Detect which cell encompasses the target text, then output its [X, Y] center coordinate. 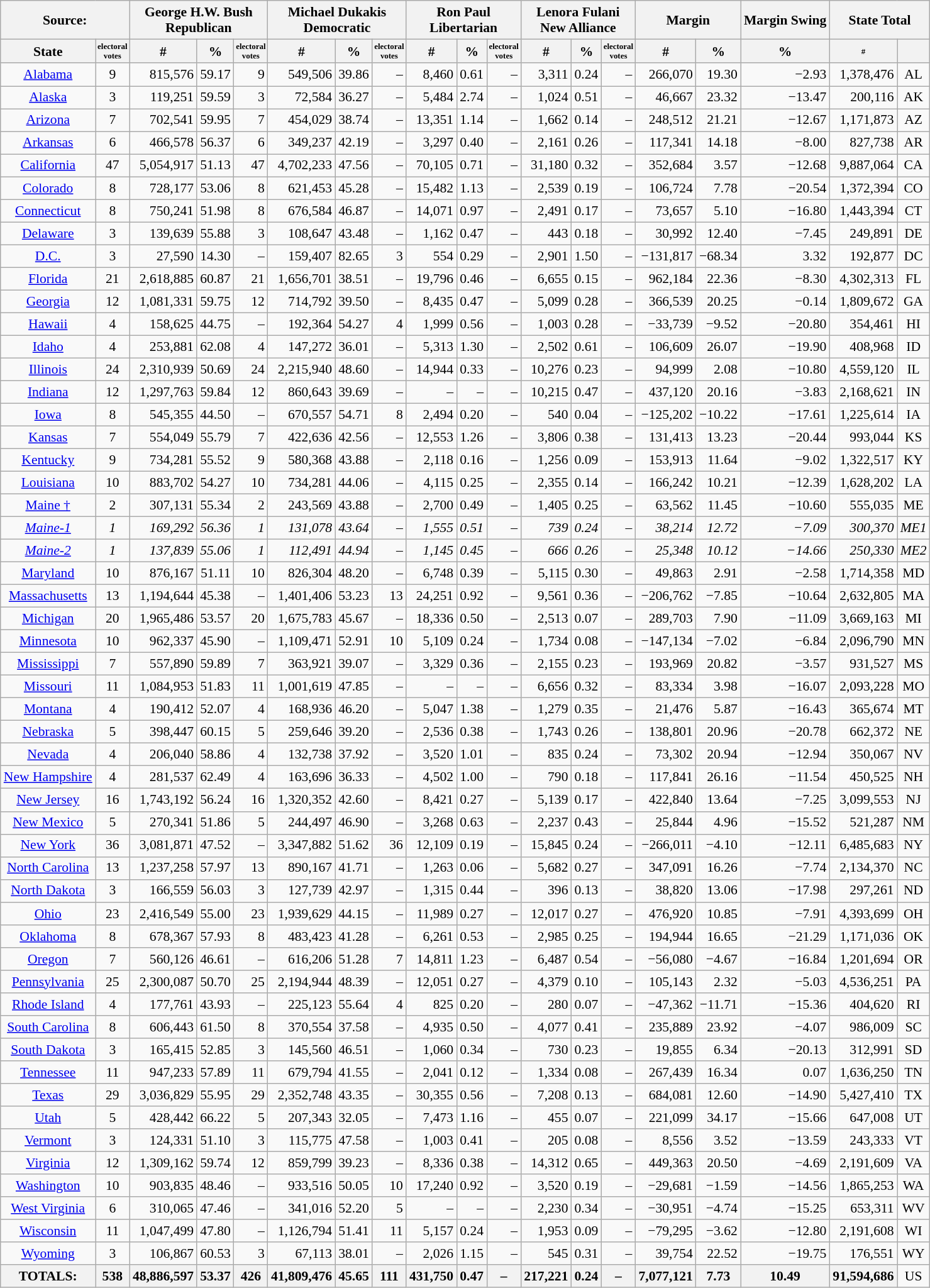
Texas [48, 1095]
1,237,258 [163, 868]
3,297 [431, 143]
933,516 [302, 1185]
−131,817 [665, 256]
41,809,476 [302, 1276]
20.96 [718, 732]
VA [914, 1163]
235,889 [665, 1027]
248,512 [665, 120]
−0.14 [785, 301]
39.86 [353, 75]
55.79 [215, 438]
−12.39 [785, 483]
MD [914, 574]
396 [546, 891]
169,292 [163, 528]
0.71 [472, 165]
Tennessee [48, 1072]
2.32 [718, 982]
73,302 [665, 755]
−15.52 [785, 823]
AZ [914, 120]
4,379 [546, 982]
51.11 [215, 574]
455 [546, 1118]
2,355 [546, 483]
422,840 [665, 800]
1,555 [431, 528]
14,811 [431, 959]
2,502 [546, 347]
739 [546, 528]
962,337 [163, 641]
6,656 [546, 687]
347,091 [665, 868]
365,674 [863, 709]
1,636,250 [863, 1072]
47.56 [353, 165]
1,965,486 [163, 619]
WV [914, 1208]
ME [914, 506]
2,194,944 [302, 982]
0.30 [587, 574]
−7.25 [785, 800]
RI [914, 1004]
36.27 [353, 97]
11.64 [718, 460]
US [914, 1276]
1,953 [546, 1231]
684,081 [665, 1095]
1.30 [472, 347]
1,109,471 [302, 641]
5,115 [546, 574]
2,416,549 [163, 914]
370,554 [302, 1027]
106,609 [665, 347]
2,539 [546, 188]
145,560 [302, 1050]
Delaware [48, 233]
44.94 [353, 551]
−3.83 [785, 392]
1.38 [472, 709]
−14.56 [785, 1185]
51.98 [215, 211]
106,724 [665, 188]
8,435 [431, 301]
George H.W. BushRepublican [199, 20]
Maine-1 [48, 528]
Massachusetts [48, 596]
DE [914, 233]
−30,951 [665, 1208]
225,123 [302, 1004]
IN [914, 392]
300,370 [863, 528]
1,315 [431, 891]
52.20 [353, 1208]
431,750 [431, 1276]
0.65 [587, 1163]
55.34 [215, 506]
193,969 [665, 664]
NC [914, 868]
14,071 [431, 211]
50.05 [353, 1185]
4,393,699 [863, 914]
−16.43 [785, 709]
679,794 [302, 1072]
48.46 [215, 1185]
0.43 [587, 823]
1,309,162 [163, 1163]
KY [914, 460]
56.36 [215, 528]
60.53 [215, 1253]
12,017 [546, 914]
2,093,228 [863, 687]
10.49 [785, 1276]
ME2 [914, 551]
Michigan [48, 619]
0.16 [472, 460]
826,304 [302, 574]
26.07 [718, 347]
−19.90 [785, 347]
54.71 [353, 415]
670,557 [302, 415]
Washington [48, 1185]
16.34 [718, 1072]
−2.93 [785, 75]
56.37 [215, 143]
Virginia [48, 1163]
4,702,233 [302, 165]
13,351 [431, 120]
TN [914, 1072]
West Virginia [48, 1208]
249,891 [863, 233]
−7.45 [785, 233]
1,024 [546, 97]
117,341 [665, 143]
51.83 [215, 687]
−14.90 [785, 1095]
47.85 [353, 687]
12,051 [431, 982]
30,355 [431, 1095]
45.28 [353, 188]
59.74 [215, 1163]
39.20 [353, 732]
−21.29 [785, 936]
2,230 [546, 1208]
−33,739 [665, 324]
KS [914, 438]
21.21 [718, 120]
SD [914, 1050]
New Jersey [48, 800]
−16.84 [785, 959]
1,126,794 [302, 1231]
450,525 [863, 777]
2,191,608 [863, 1231]
3.52 [718, 1140]
131,078 [302, 528]
6,487 [546, 959]
55.06 [215, 551]
51.13 [215, 165]
310,065 [163, 1208]
−4.67 [718, 959]
VT [914, 1140]
3,099,553 [863, 800]
−47,362 [665, 1004]
221,099 [665, 1118]
OK [914, 936]
Indiana [48, 392]
5,099 [546, 301]
4,115 [431, 483]
112,491 [302, 551]
363,921 [302, 664]
876,167 [163, 574]
IL [914, 369]
205 [546, 1140]
Oregon [48, 959]
422,636 [302, 438]
45.67 [353, 619]
243,569 [302, 506]
253,881 [163, 347]
5,054,917 [163, 165]
7,077,121 [665, 1276]
43.64 [353, 528]
3.57 [718, 165]
1,401,406 [302, 596]
9,561 [546, 596]
CA [914, 165]
2,041 [431, 1072]
3.32 [785, 256]
5,682 [546, 868]
−9.52 [718, 324]
Maine † [48, 506]
46,667 [665, 97]
166,242 [665, 483]
46.87 [353, 211]
−29,681 [665, 1185]
51.62 [353, 845]
39.07 [353, 664]
14,944 [431, 369]
5,484 [431, 97]
4,935 [431, 1027]
4,077 [546, 1027]
2,536 [431, 732]
1,734 [546, 641]
111 [389, 1276]
555,035 [863, 506]
WY [914, 1253]
−10.22 [718, 415]
Minnesota [48, 641]
39.50 [353, 301]
CT [914, 211]
0.46 [472, 279]
5,047 [431, 709]
TOTALS: [48, 1276]
1,809,672 [863, 301]
72,584 [302, 97]
47.80 [215, 1231]
62.49 [215, 777]
1,939,629 [302, 914]
560,126 [163, 959]
−20.80 [785, 324]
MI [914, 619]
AK [914, 97]
−266,011 [665, 845]
5,313 [431, 347]
5.10 [718, 211]
−7.02 [718, 641]
−7.85 [718, 596]
−147,134 [665, 641]
50.70 [215, 982]
Kentucky [48, 460]
42.60 [353, 800]
2,618,885 [163, 279]
−16.80 [785, 211]
14.30 [215, 256]
986,009 [863, 1027]
1,714,358 [863, 574]
466,578 [163, 143]
0.97 [472, 211]
1,865,253 [863, 1185]
115,775 [302, 1140]
0.10 [587, 982]
106,867 [163, 1253]
206,040 [163, 755]
0.31 [587, 1253]
DC [914, 256]
352,684 [665, 165]
194,944 [665, 936]
New Mexico [48, 823]
404,620 [863, 1004]
0.04 [587, 415]
45.65 [353, 1276]
60.15 [215, 732]
LA [914, 483]
266,070 [665, 75]
1,171,036 [863, 936]
38.01 [353, 1253]
CO [914, 188]
2,494 [431, 415]
82.65 [353, 256]
11,989 [431, 914]
860,643 [302, 392]
Mississippi [48, 664]
Alaska [48, 97]
483,423 [302, 936]
53.37 [215, 1276]
91,594,686 [863, 1276]
815,576 [163, 75]
20.25 [718, 301]
55.95 [215, 1095]
1,405 [546, 506]
2,118 [431, 460]
−11.71 [718, 1004]
540 [546, 415]
137,839 [163, 551]
192,364 [302, 324]
1,081,331 [163, 301]
2,491 [546, 211]
Source: [65, 20]
Margin [688, 20]
53.23 [353, 596]
1,263 [431, 868]
2,026 [431, 1253]
NE [914, 732]
1.50 [587, 256]
2.91 [718, 574]
728,177 [163, 188]
790 [546, 777]
25,348 [665, 551]
2,237 [546, 823]
55.88 [215, 233]
46.51 [353, 1050]
59.84 [215, 392]
−13.47 [785, 97]
0.63 [472, 823]
165,415 [163, 1050]
341,016 [302, 1208]
52.07 [215, 709]
Nevada [48, 755]
−125,202 [665, 415]
−206,762 [665, 596]
Margin Swing [785, 20]
890,167 [302, 868]
−19.75 [785, 1253]
−7.09 [785, 528]
207,343 [302, 1118]
Hawaii [48, 324]
366,539 [665, 301]
Arizona [48, 120]
24,251 [431, 596]
53.57 [215, 619]
3.98 [718, 687]
554 [431, 256]
63,562 [665, 506]
0.12 [472, 1072]
OH [914, 914]
428,442 [163, 1118]
59.59 [215, 97]
190,412 [163, 709]
662,372 [863, 732]
−12.68 [785, 165]
59.75 [215, 301]
2,161 [546, 143]
−8.00 [785, 143]
297,261 [863, 891]
9,887,064 [863, 165]
39.23 [353, 1163]
835 [546, 755]
10.85 [718, 914]
1,297,763 [163, 392]
North Dakota [48, 891]
177,761 [163, 1004]
23.92 [718, 1027]
−8.30 [785, 279]
993,044 [863, 438]
163,696 [302, 777]
5,157 [431, 1231]
1.26 [472, 438]
10,276 [546, 369]
Utah [48, 1118]
1,256 [546, 460]
ID [914, 347]
426 [251, 1276]
676,584 [302, 211]
1,443,394 [863, 211]
Arkansas [48, 143]
702,541 [163, 120]
NV [914, 755]
714,792 [302, 301]
State Total [879, 20]
ND [914, 891]
606,443 [163, 1027]
1,743 [546, 732]
166,559 [163, 891]
NY [914, 845]
South Carolina [48, 1027]
44.15 [353, 914]
41.71 [353, 868]
−20.78 [785, 732]
1,378,476 [863, 75]
1,675,783 [302, 619]
7.73 [718, 1276]
38,214 [665, 528]
94,999 [665, 369]
20.16 [718, 392]
−7.74 [785, 868]
5,139 [546, 800]
17,240 [431, 1185]
11.45 [718, 506]
43.35 [353, 1095]
1,322,517 [863, 460]
2.74 [472, 97]
Connecticut [48, 211]
MA [914, 596]
−56,080 [665, 959]
Wisconsin [48, 1231]
10.12 [718, 551]
2,215,940 [302, 369]
−3.62 [718, 1231]
−20.13 [785, 1050]
176,551 [863, 1253]
4,302,313 [863, 279]
Oklahoma [48, 936]
57.89 [215, 1072]
131,413 [665, 438]
20.82 [718, 664]
−6.84 [785, 641]
280 [546, 1004]
200,116 [863, 97]
2,168,621 [863, 392]
38,820 [665, 891]
1,171,873 [863, 120]
47.52 [215, 845]
16.65 [718, 936]
73,657 [665, 211]
1.16 [472, 1118]
44.75 [215, 324]
37.58 [353, 1027]
1,145 [431, 551]
0.29 [472, 256]
42.97 [353, 891]
7.78 [718, 188]
259,646 [302, 732]
289,703 [665, 619]
59.95 [215, 120]
1,628,202 [863, 483]
12.60 [718, 1095]
Montana [48, 709]
443 [546, 233]
20.94 [718, 755]
60.87 [215, 279]
883,702 [163, 483]
139,639 [163, 233]
UT [914, 1118]
42.56 [353, 438]
7,473 [431, 1118]
−12.11 [785, 845]
5.87 [718, 709]
2,513 [546, 619]
ME1 [914, 528]
12.40 [718, 233]
41.55 [353, 1072]
521,287 [863, 823]
1,320,352 [302, 800]
Wyoming [48, 1253]
6,655 [546, 279]
7.90 [718, 619]
Pennsylvania [48, 982]
48.60 [353, 369]
HI [914, 324]
South Dakota [48, 1050]
38.74 [353, 120]
36.01 [353, 347]
557,890 [163, 664]
4,559,120 [863, 369]
Nebraska [48, 732]
26.16 [718, 777]
Michael DukakisDemocratic [337, 20]
3,347,882 [302, 845]
2,134,370 [863, 868]
Vermont [48, 1140]
Ohio [48, 914]
267,439 [665, 1072]
58.86 [215, 755]
AR [914, 143]
TX [914, 1095]
Colorado [48, 188]
−2.58 [785, 574]
0.15 [587, 279]
20.50 [718, 1163]
437,120 [665, 392]
8,556 [665, 1140]
New York [48, 845]
825 [431, 1004]
51.28 [353, 959]
21,476 [665, 709]
2,901 [546, 256]
653,311 [863, 1208]
51.41 [353, 1231]
147,272 [302, 347]
−3.57 [785, 664]
244,497 [302, 823]
350,067 [863, 755]
−14.66 [785, 551]
408,968 [863, 347]
1,194,644 [163, 596]
51.86 [215, 823]
31,180 [546, 165]
39,754 [665, 1253]
38.51 [353, 279]
250,330 [863, 551]
10,215 [546, 392]
Iowa [48, 415]
NM [914, 823]
1,060 [431, 1050]
Kansas [48, 438]
NJ [914, 800]
1.13 [472, 188]
Florida [48, 279]
449,363 [665, 1163]
67,113 [302, 1253]
47.46 [215, 1208]
1,201,694 [863, 959]
307,131 [163, 506]
454,029 [302, 120]
−12.94 [785, 755]
22.36 [718, 279]
3,036,829 [163, 1095]
MO [914, 687]
2.08 [718, 369]
2,632,805 [863, 596]
1,334 [546, 1072]
5,427,410 [863, 1095]
44.50 [215, 415]
−10.60 [785, 506]
0.49 [472, 506]
−13.59 [785, 1140]
27,590 [163, 256]
8,460 [431, 75]
MT [914, 709]
California [48, 165]
243,333 [863, 1140]
Ron PaulLibertarian [463, 20]
6.34 [718, 1050]
19,796 [431, 279]
66.22 [215, 1118]
1,001,619 [302, 687]
45.38 [215, 596]
25,844 [665, 823]
−11.09 [785, 619]
16.26 [718, 868]
−9.02 [785, 460]
19,855 [665, 1050]
859,799 [302, 1163]
59.17 [215, 75]
56.24 [215, 800]
−79,295 [665, 1231]
−16.07 [785, 687]
Missouri [48, 687]
−1.59 [718, 1185]
19.30 [718, 75]
3,329 [431, 664]
0.54 [587, 959]
23.32 [718, 97]
6,261 [431, 936]
70,105 [431, 165]
4,502 [431, 777]
12,109 [431, 845]
WA [914, 1185]
127,739 [302, 891]
Rhode Island [48, 1004]
1,372,394 [863, 188]
−20.44 [785, 438]
D.C. [48, 256]
549,506 [302, 75]
0.40 [472, 143]
138,801 [665, 732]
168,936 [302, 709]
AL [914, 75]
962,184 [665, 279]
59.89 [215, 664]
55.00 [215, 914]
2,700 [431, 506]
46.20 [353, 709]
Idaho [48, 347]
Georgia [48, 301]
48.20 [353, 574]
3,081,871 [163, 845]
398,447 [163, 732]
2,985 [546, 936]
1,279 [546, 709]
Lenora FulaniNew Alliance [578, 20]
39.69 [353, 392]
7,208 [546, 1095]
0.06 [472, 868]
Maryland [48, 574]
41.28 [353, 936]
57.97 [215, 868]
−17.98 [785, 891]
55.64 [353, 1004]
22.52 [718, 1253]
3,311 [546, 75]
124,331 [163, 1140]
43.93 [215, 1004]
North Carolina [48, 868]
55.52 [215, 460]
354,461 [863, 324]
48,886,597 [163, 1276]
53.06 [215, 188]
4.96 [718, 823]
61.50 [215, 1027]
52.91 [353, 641]
281,537 [163, 777]
−7.91 [785, 914]
1,084,953 [163, 687]
554,049 [163, 438]
545,355 [163, 415]
SC [914, 1027]
8,421 [431, 800]
4,536,251 [863, 982]
36.33 [353, 777]
Alabama [48, 75]
476,920 [665, 914]
−15.36 [785, 1004]
−4.69 [785, 1163]
2,300,087 [163, 982]
−20.54 [785, 188]
0.45 [472, 551]
42.19 [353, 143]
827,738 [863, 143]
30,992 [665, 233]
−11.54 [785, 777]
217,221 [546, 1276]
Maine-2 [48, 551]
−5.03 [785, 982]
108,647 [302, 233]
57.93 [215, 936]
14.18 [718, 143]
47.58 [353, 1140]
1,662 [546, 120]
13.64 [718, 800]
1,047,499 [163, 1231]
−10.64 [785, 596]
159,407 [302, 256]
83,334 [665, 687]
Illinois [48, 369]
0.39 [472, 574]
666 [546, 551]
32.05 [353, 1118]
1.01 [472, 755]
12.72 [718, 528]
−4.74 [718, 1208]
−10.80 [785, 369]
0.35 [587, 709]
Louisiana [48, 483]
MN [914, 641]
State [48, 52]
44.06 [353, 483]
50.69 [215, 369]
−12.67 [785, 120]
6,485,683 [863, 845]
1,743,192 [163, 800]
NH [914, 777]
5,109 [431, 641]
3,268 [431, 823]
1,162 [431, 233]
730 [546, 1050]
8,336 [431, 1163]
−15.66 [785, 1118]
580,368 [302, 460]
2,191,609 [863, 1163]
1.00 [472, 777]
45.90 [215, 641]
46.61 [215, 959]
1.14 [472, 120]
105,143 [665, 982]
GA [914, 301]
FL [914, 279]
43.48 [353, 233]
349,237 [302, 143]
13.23 [718, 438]
2,155 [546, 664]
51.10 [215, 1140]
49,863 [665, 574]
New Hampshire [48, 777]
15,482 [431, 188]
750,241 [163, 211]
48.39 [353, 982]
647,008 [863, 1118]
1,225,614 [863, 415]
−17.61 [785, 415]
1.15 [472, 1253]
MS [914, 664]
0.53 [472, 936]
270,341 [163, 823]
14,312 [546, 1163]
3,669,163 [863, 619]
545 [546, 1253]
119,251 [163, 97]
538 [113, 1276]
117,841 [665, 777]
−4.07 [785, 1027]
132,738 [302, 755]
−15.25 [785, 1208]
1,656,701 [302, 279]
15,845 [546, 845]
621,453 [302, 188]
0.44 [472, 891]
678,367 [163, 936]
62.08 [215, 347]
931,527 [863, 664]
903,835 [163, 1185]
2,310,939 [163, 369]
947,233 [163, 1072]
46.90 [353, 823]
37.92 [353, 755]
12,553 [431, 438]
13.06 [718, 891]
−4.10 [718, 845]
56.03 [215, 891]
34.17 [718, 1118]
−12.80 [785, 1231]
1,999 [431, 324]
153,913 [665, 460]
616,206 [302, 959]
0.33 [472, 369]
52.85 [215, 1050]
PA [914, 982]
2,096,790 [863, 641]
312,991 [863, 1050]
IA [914, 415]
192,877 [863, 256]
2,352,748 [302, 1095]
−68.34 [718, 256]
10.21 [718, 483]
1.23 [472, 959]
OR [914, 959]
WI [914, 1231]
158,625 [163, 324]
3,806 [546, 438]
18,336 [431, 619]
6,748 [431, 574]
